For the text-containing cell, return its midpoint in [x, y] coordinate format. 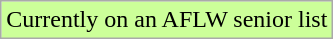
Currently on an AFLW senior list [167, 20]
